Provide the [X, Y] coordinate of the cell's center where the given text is located.  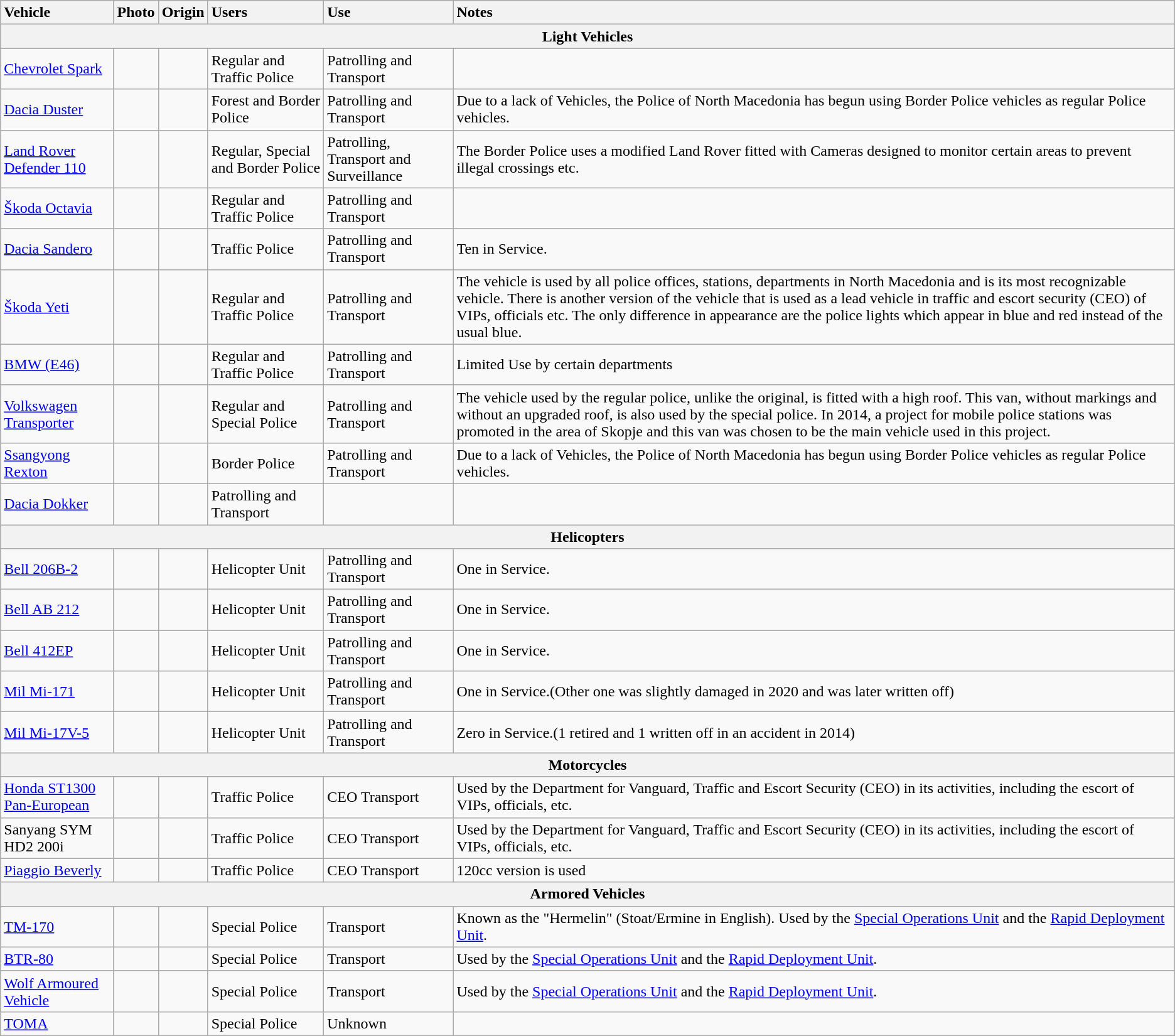
Known as the "Hermelin" (Stoat/Ermine in English). Used by the Special Operations Unit and the Rapid Deployment Unit. [813, 927]
Photo [136, 13]
Dacia Dokker [57, 504]
Škoda Yeti [57, 306]
Light Vehicles [587, 36]
One in Service.(Other one was slightly damaged in 2020 and was later written off) [813, 692]
Piaggio Beverly [57, 870]
BMW (E46) [57, 364]
120cc version is used [813, 870]
Regular and Special Police [266, 414]
Dacia Duster [57, 109]
Border Police [266, 463]
Honda ST1300 Pan-European [57, 797]
Wolf Armoured Vehicle [57, 991]
Patrolling, Transport and Surveillance [389, 159]
The Border Police uses a modified Land Rover fitted with Cameras designed to monitor certain areas to prevent illegal crossings etc. [813, 159]
Land Rover Defender 110 [57, 159]
Origin [183, 13]
Ssangyong Rexton [57, 463]
Volkswagen Transporter [57, 414]
Regular, Special and Border Police [266, 159]
Bell AB 212 [57, 610]
Unknown [389, 1023]
Zero in Service.(1 retired and 1 written off in an accident in 2014) [813, 732]
Mil Mi-171 [57, 692]
Bell 412EP [57, 650]
TM-170 [57, 927]
Škoda Octavia [57, 208]
Ten in Service. [813, 249]
Helicopters [587, 537]
Vehicle [57, 13]
Chevrolet Spark [57, 69]
Notes [813, 13]
Motorcycles [587, 765]
Use [389, 13]
Bell 206B-2 [57, 569]
BTR-80 [57, 959]
TOMA [57, 1023]
Armored Vehicles [587, 894]
Dacia Sandero [57, 249]
Limited Use by certain departments [813, 364]
Forest and Border Police [266, 109]
Users [266, 13]
Mil Mi-17V-5 [57, 732]
Sanyang SYM HD2 200i [57, 838]
